Return [x, y] of the center of cell containing provided text 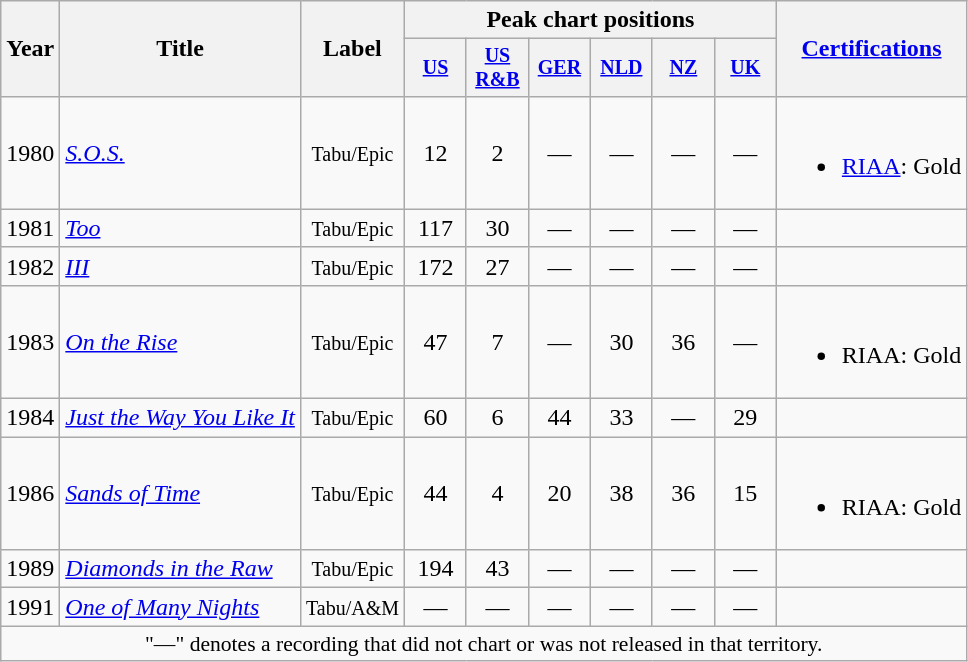
"—" denotes a recording that did not chart or was not released in that territory. [484, 644]
NZ [683, 68]
Too [180, 228]
Year [30, 49]
12 [436, 152]
US [436, 68]
1983 [30, 342]
47 [436, 342]
7 [497, 342]
38 [621, 494]
1989 [30, 569]
Tabu/A&M [352, 607]
4 [497, 494]
15 [745, 494]
1981 [30, 228]
60 [436, 418]
27 [497, 266]
6 [497, 418]
Diamonds in the Raw [180, 569]
Title [180, 49]
43 [497, 569]
Just the Way You Like It [180, 418]
33 [621, 418]
GER [559, 68]
On the Rise [180, 342]
172 [436, 266]
Certifications [871, 49]
2 [497, 152]
One of Many Nights [180, 607]
NLD [621, 68]
1982 [30, 266]
20 [559, 494]
194 [436, 569]
Sands of Time [180, 494]
Label [352, 49]
1991 [30, 607]
1980 [30, 152]
USR&B [497, 68]
Peak chart positions [591, 20]
29 [745, 418]
UK [745, 68]
117 [436, 228]
S.O.S. [180, 152]
1986 [30, 494]
1984 [30, 418]
III [180, 266]
